Extract the [X, Y] coordinate from the center of the cell holding the provided text.  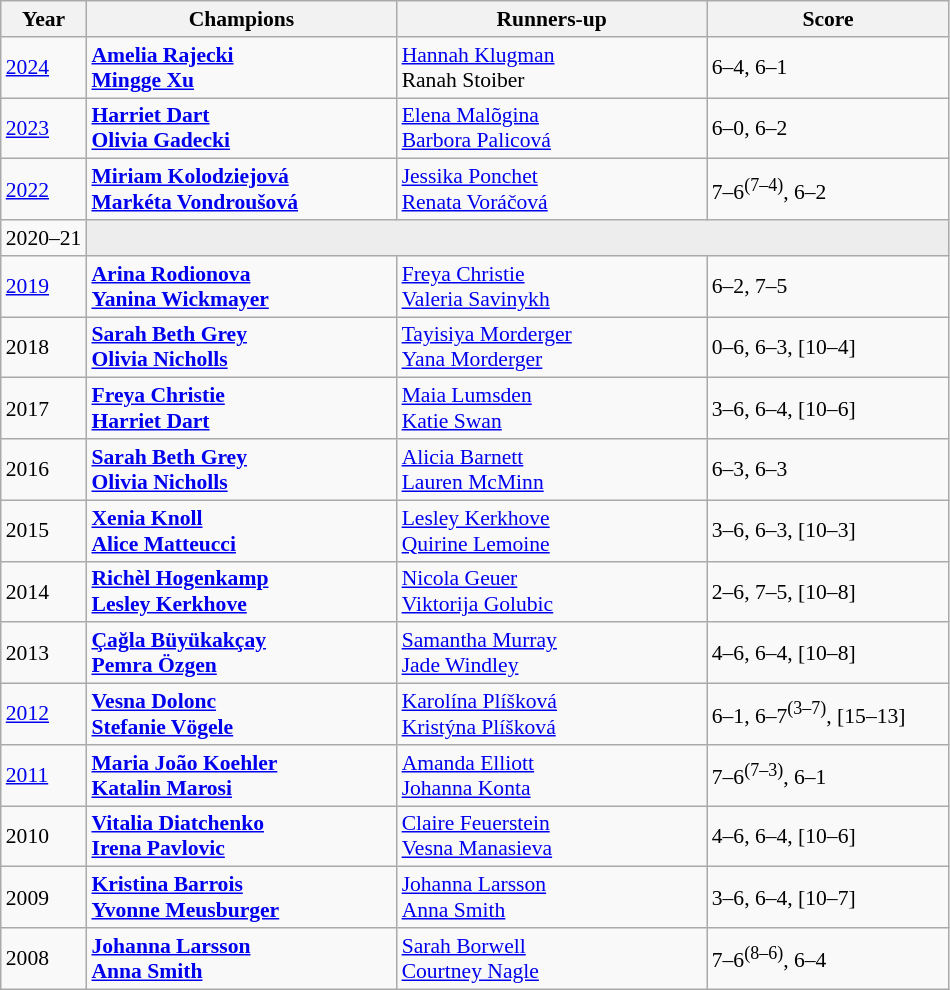
2010 [44, 836]
Freya Christie Harriet Dart [241, 408]
2023 [44, 128]
2012 [44, 714]
2011 [44, 776]
Runners-up [552, 19]
2008 [44, 958]
Claire Feuerstein Vesna Manasieva [552, 836]
Maria João Koehler Katalin Marosi [241, 776]
Tayisiya Morderger Yana Morderger [552, 348]
7–6(7–4), 6–2 [828, 190]
Miriam Kolodziejová Markéta Vondroušová [241, 190]
2009 [44, 898]
Xenia Knoll Alice Matteucci [241, 530]
Çağla Büyükakçay Pemra Özgen [241, 654]
2024 [44, 68]
2017 [44, 408]
Nicola Geuer Viktorija Golubic [552, 592]
Amelia Rajecki Mingge Xu [241, 68]
0–6, 6–3, [10–4] [828, 348]
2–6, 7–5, [10–8] [828, 592]
2014 [44, 592]
3–6, 6–3, [10–3] [828, 530]
Kristina Barrois Yvonne Meusburger [241, 898]
2018 [44, 348]
2015 [44, 530]
Karolína Plíšková Kristýna Plíšková [552, 714]
6–2, 7–5 [828, 286]
6–4, 6–1 [828, 68]
2019 [44, 286]
Maia Lumsden Katie Swan [552, 408]
Sarah Borwell Courtney Nagle [552, 958]
7–6(7–3), 6–1 [828, 776]
Jessika Ponchet Renata Voráčová [552, 190]
7–6(8–6), 6–4 [828, 958]
3–6, 6–4, [10–7] [828, 898]
Lesley Kerkhove Quirine Lemoine [552, 530]
4–6, 6–4, [10–6] [828, 836]
Richèl Hogenkamp Lesley Kerkhove [241, 592]
2020–21 [44, 238]
Samantha Murray Jade Windley [552, 654]
6–0, 6–2 [828, 128]
Vesna Dolonc Stefanie Vögele [241, 714]
Score [828, 19]
Amanda Elliott Johanna Konta [552, 776]
2016 [44, 470]
6–1, 6–7(3–7), [15–13] [828, 714]
Hannah Klugman Ranah Stoiber [552, 68]
4–6, 6–4, [10–8] [828, 654]
Year [44, 19]
2013 [44, 654]
Alicia Barnett Lauren McMinn [552, 470]
Champions [241, 19]
Freya Christie Valeria Savinykh [552, 286]
Elena Malõgina Barbora Palicová [552, 128]
Vitalia Diatchenko Irena Pavlovic [241, 836]
6–3, 6–3 [828, 470]
3–6, 6–4, [10–6] [828, 408]
Arina Rodionova Yanina Wickmayer [241, 286]
2022 [44, 190]
Harriet Dart Olivia Gadecki [241, 128]
